Identify which cell holds the provided text, then report its (X, Y) central coordinate. 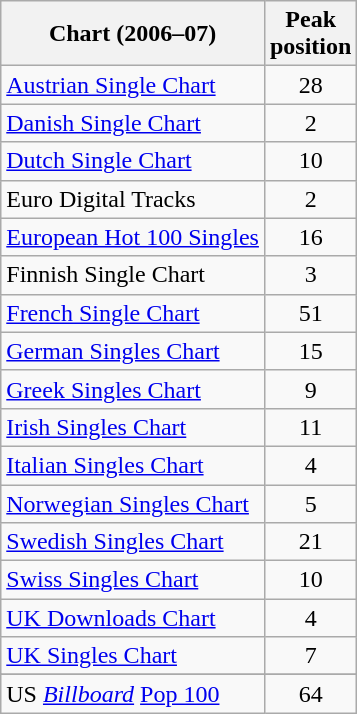
Euro Digital Tracks (133, 199)
Austrian Single Chart (133, 85)
Norwegian Singles Chart (133, 503)
28 (310, 85)
15 (310, 351)
European Hot 100 Singles (133, 237)
UK Singles Chart (133, 656)
Chart (2006–07) (133, 34)
Swiss Singles Chart (133, 580)
7 (310, 656)
Italian Singles Chart (133, 465)
French Single Chart (133, 313)
51 (310, 313)
5 (310, 503)
Peakposition (310, 34)
Swedish Singles Chart (133, 542)
German Singles Chart (133, 351)
Irish Singles Chart (133, 427)
Finnish Single Chart (133, 275)
Dutch Single Chart (133, 161)
Danish Single Chart (133, 123)
16 (310, 237)
Greek Singles Chart (133, 389)
64 (310, 694)
9 (310, 389)
US Billboard Pop 100 (133, 694)
3 (310, 275)
11 (310, 427)
21 (310, 542)
UK Downloads Chart (133, 618)
